Extract the [X, Y] coordinate from the center of the cell holding the provided text.  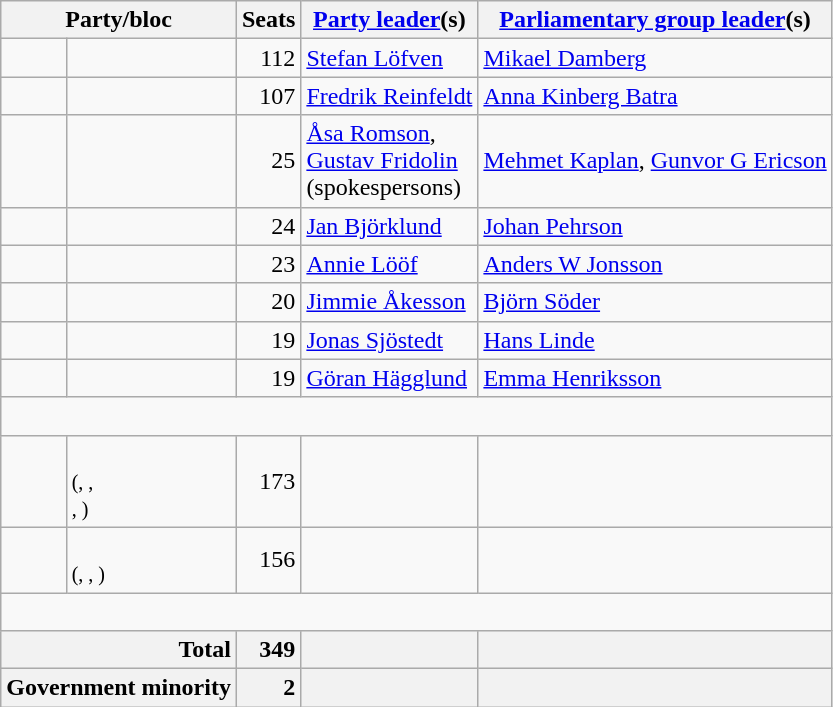
Åsa Romson,Gustav Fridolin(spokespersons) [390, 161]
112 [268, 58]
Jimmie Åkesson [390, 302]
Johan Pehrson [655, 226]
Total [119, 650]
Björn Söder [655, 302]
Göran Hägglund [390, 378]
Jonas Sjöstedt [390, 340]
(, , ) [151, 560]
Emma Henriksson [655, 378]
Mikael Damberg [655, 58]
Hans Linde [655, 340]
24 [268, 226]
Party leader(s) [390, 20]
2 [268, 688]
Anders W Jonsson [655, 264]
23 [268, 264]
Party/bloc [119, 20]
Annie Lööf [390, 264]
Seats [268, 20]
Anna Kinberg Batra [655, 96]
349 [268, 650]
173 [268, 481]
Parliamentary group leader(s) [655, 20]
Stefan Löfven [390, 58]
Government minority [119, 688]
Jan Björklund [390, 226]
156 [268, 560]
107 [268, 96]
Fredrik Reinfeldt [390, 96]
Mehmet Kaplan, Gunvor G Ericson [655, 161]
20 [268, 302]
(, ,, ) [151, 481]
25 [268, 161]
